Return the [X, Y] coordinate for the center point of the cell that contains the specified text.  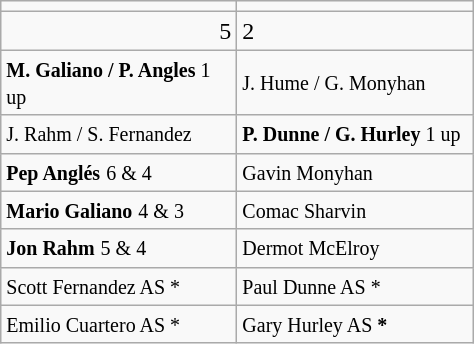
Gary Hurley AS * [355, 324]
Pep Anglés 6 & 4 [119, 172]
Dermot McElroy [355, 248]
Comac Sharvin [355, 210]
2 [355, 31]
Scott Fernandez AS * [119, 286]
J. Rahm / S. Fernandez [119, 134]
Jon Rahm 5 & 4 [119, 248]
Emilio Cuartero AS * [119, 324]
Paul Dunne AS * [355, 286]
Mario Galiano 4 & 3 [119, 210]
5 [119, 31]
Gavin Monyhan [355, 172]
P. Dunne / G. Hurley 1 up [355, 134]
M. Galiano / P. Angles 1 up [119, 82]
J. Hume / G. Monyhan [355, 82]
